Search for the cell housing the specified text and yield its [X, Y] center coordinate. 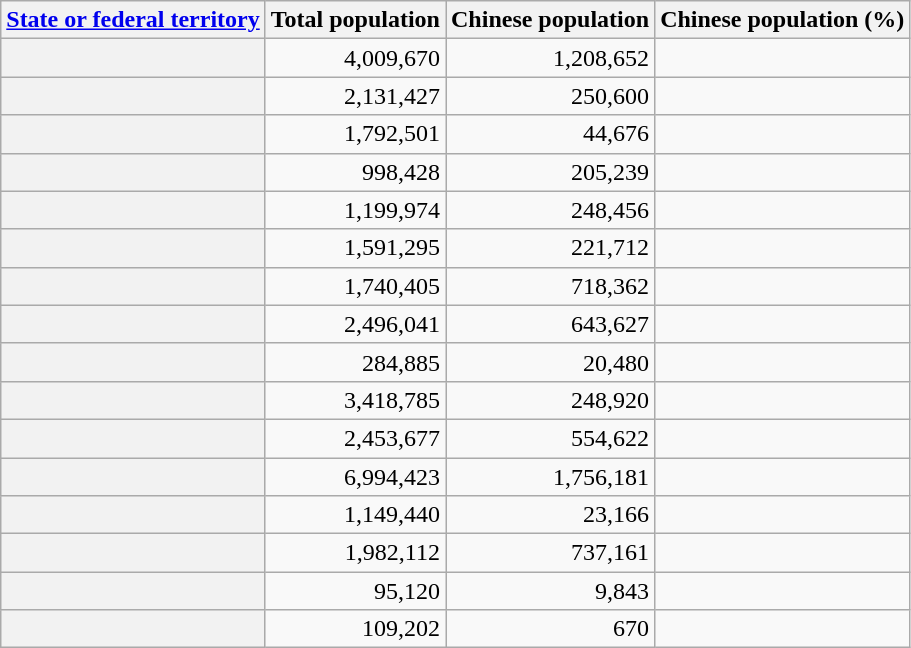
23,166 [550, 515]
1,149,440 [355, 515]
Chinese population [550, 20]
554,622 [550, 438]
Chinese population (%) [782, 20]
2,496,041 [355, 324]
998,428 [355, 172]
250,600 [550, 96]
1,740,405 [355, 286]
9,843 [550, 591]
6,994,423 [355, 477]
State or federal territory [133, 20]
1,792,501 [355, 134]
1,208,652 [550, 58]
3,418,785 [355, 400]
284,885 [355, 362]
670 [550, 629]
2,131,427 [355, 96]
221,712 [550, 248]
1,982,112 [355, 553]
205,239 [550, 172]
Total population [355, 20]
718,362 [550, 286]
1,756,181 [550, 477]
2,453,677 [355, 438]
1,591,295 [355, 248]
737,161 [550, 553]
109,202 [355, 629]
643,627 [550, 324]
248,456 [550, 210]
44,676 [550, 134]
248,920 [550, 400]
95,120 [355, 591]
1,199,974 [355, 210]
20,480 [550, 362]
4,009,670 [355, 58]
